Capture the cell that displays the provided text and extract its (x, y) central coordinate. 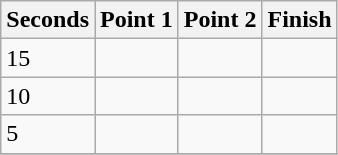
Point 1 (136, 20)
Seconds (48, 20)
Finish (300, 20)
10 (48, 96)
5 (48, 134)
15 (48, 58)
Point 2 (220, 20)
